Determine the [X, Y] coordinate at the center of the cell enclosing the given text.  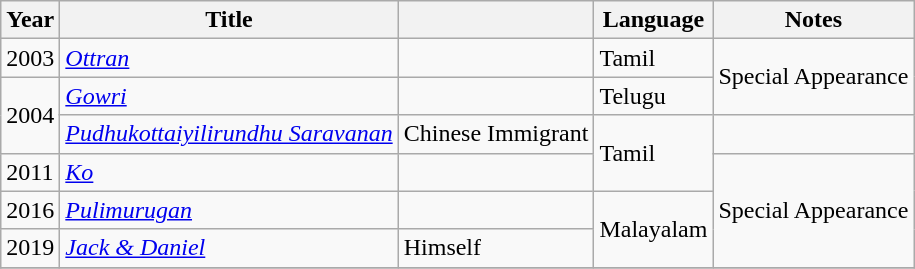
Ottran [229, 58]
Telugu [654, 96]
Language [654, 20]
2011 [30, 172]
Malayalam [654, 229]
Pudhukottaiyilirundhu Saravanan [229, 134]
Gowri [229, 96]
Jack & Daniel [229, 248]
Pulimurugan [229, 210]
2016 [30, 210]
Year [30, 20]
2004 [30, 115]
Title [229, 20]
2003 [30, 58]
2019 [30, 248]
Ko [229, 172]
Notes [814, 20]
Himself [496, 248]
Chinese Immigrant [496, 134]
